Determine the (x, y) coordinate at the center of the cell enclosing the given text.  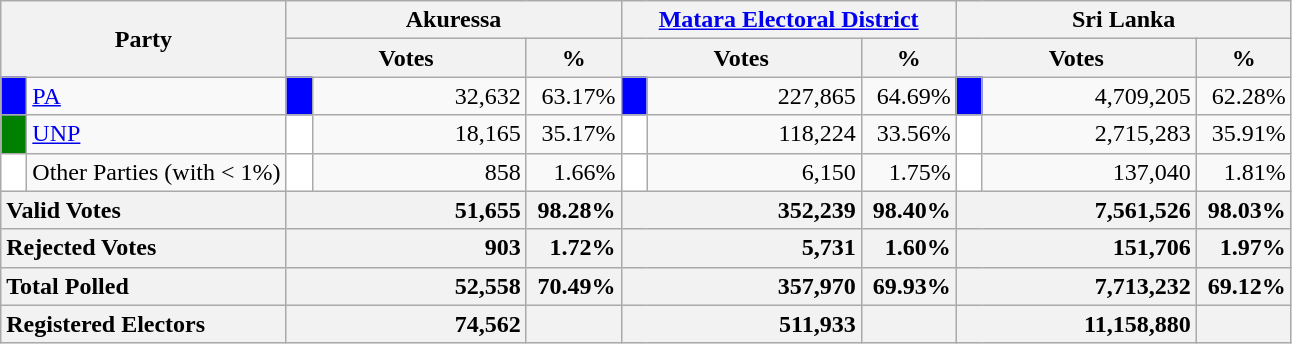
35.17% (574, 134)
7,561,526 (1076, 210)
1.97% (1244, 248)
4,709,205 (1089, 96)
Party (144, 39)
32,632 (419, 96)
62.28% (1244, 96)
1.75% (908, 172)
5,731 (741, 248)
18,165 (419, 134)
Valid Votes (144, 210)
PA (156, 96)
352,239 (741, 210)
63.17% (574, 96)
35.91% (1244, 134)
69.93% (908, 286)
1.72% (574, 248)
98.03% (1244, 210)
51,655 (406, 210)
137,040 (1089, 172)
11,158,880 (1076, 324)
7,713,232 (1076, 286)
6,150 (754, 172)
1.81% (1244, 172)
Rejected Votes (144, 248)
357,970 (741, 286)
1.60% (908, 248)
98.40% (908, 210)
98.28% (574, 210)
52,558 (406, 286)
Total Polled (144, 286)
Matara Electoral District (788, 20)
227,865 (754, 96)
69.12% (1244, 286)
151,706 (1076, 248)
903 (406, 248)
1.66% (574, 172)
Sri Lanka (1124, 20)
74,562 (406, 324)
Registered Electors (144, 324)
64.69% (908, 96)
33.56% (908, 134)
Other Parties (with < 1%) (156, 172)
70.49% (574, 286)
2,715,283 (1089, 134)
Akuressa (454, 20)
UNP (156, 134)
858 (419, 172)
118,224 (754, 134)
511,933 (741, 324)
